Pinpoint the cell where the given text exists, returning its (X, Y) midpoint coordinate. 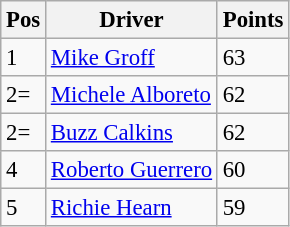
Michele Alboreto (132, 95)
Points (252, 20)
Richie Hearn (132, 208)
4 (24, 170)
59 (252, 208)
1 (24, 58)
Pos (24, 20)
Roberto Guerrero (132, 170)
Mike Groff (132, 58)
5 (24, 208)
Buzz Calkins (132, 133)
Driver (132, 20)
60 (252, 170)
63 (252, 58)
